For the text-containing cell, return its midpoint in [X, Y] coordinate format. 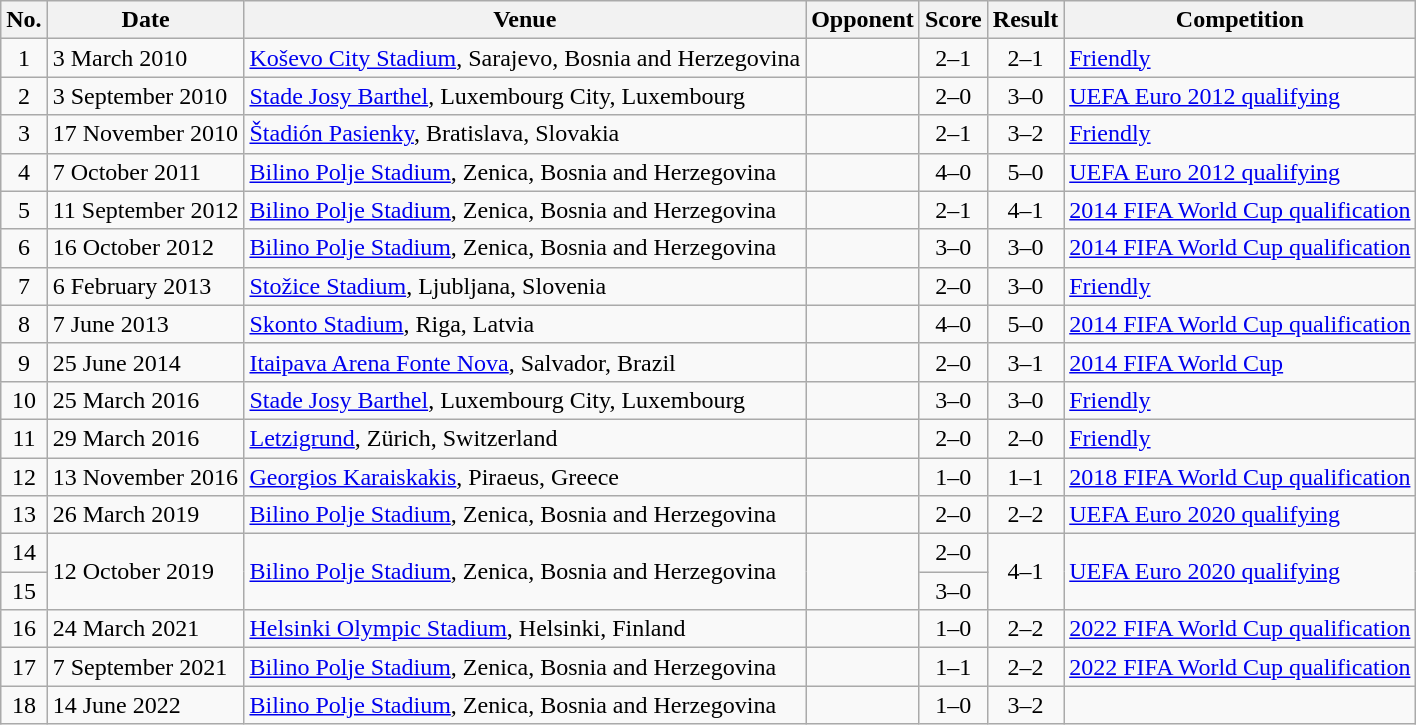
3 March 2010 [146, 58]
9 [24, 362]
13 November 2016 [146, 477]
26 March 2019 [146, 515]
3–1 [1025, 362]
14 [24, 553]
11 [24, 438]
No. [24, 20]
18 [24, 705]
Georgios Karaiskakis, Piraeus, Greece [525, 477]
16 October 2012 [146, 248]
12 October 2019 [146, 572]
15 [24, 591]
12 [24, 477]
16 [24, 629]
13 [24, 515]
Result [1025, 20]
Letzigrund, Zürich, Switzerland [525, 438]
17 November 2010 [146, 134]
Stožice Stadium, Ljubljana, Slovenia [525, 286]
14 June 2022 [146, 705]
Opponent [863, 20]
3 [24, 134]
6 [24, 248]
3 September 2010 [146, 96]
Koševo City Stadium, Sarajevo, Bosnia and Herzegovina [525, 58]
8 [24, 324]
2014 FIFA World Cup [1240, 362]
10 [24, 400]
7 October 2011 [146, 172]
Score [953, 20]
25 March 2016 [146, 400]
2018 FIFA World Cup qualification [1240, 477]
2 [24, 96]
Venue [525, 20]
6 February 2013 [146, 286]
Skonto Stadium, Riga, Latvia [525, 324]
17 [24, 667]
7 [24, 286]
29 March 2016 [146, 438]
Date [146, 20]
Helsinki Olympic Stadium, Helsinki, Finland [525, 629]
4 [24, 172]
24 March 2021 [146, 629]
7 June 2013 [146, 324]
25 June 2014 [146, 362]
Štadión Pasienky, Bratislava, Slovakia [525, 134]
7 September 2021 [146, 667]
Competition [1240, 20]
11 September 2012 [146, 210]
Itaipava Arena Fonte Nova, Salvador, Brazil [525, 362]
1 [24, 58]
5 [24, 210]
